Capture the cell that displays the provided text and extract its (x, y) central coordinate. 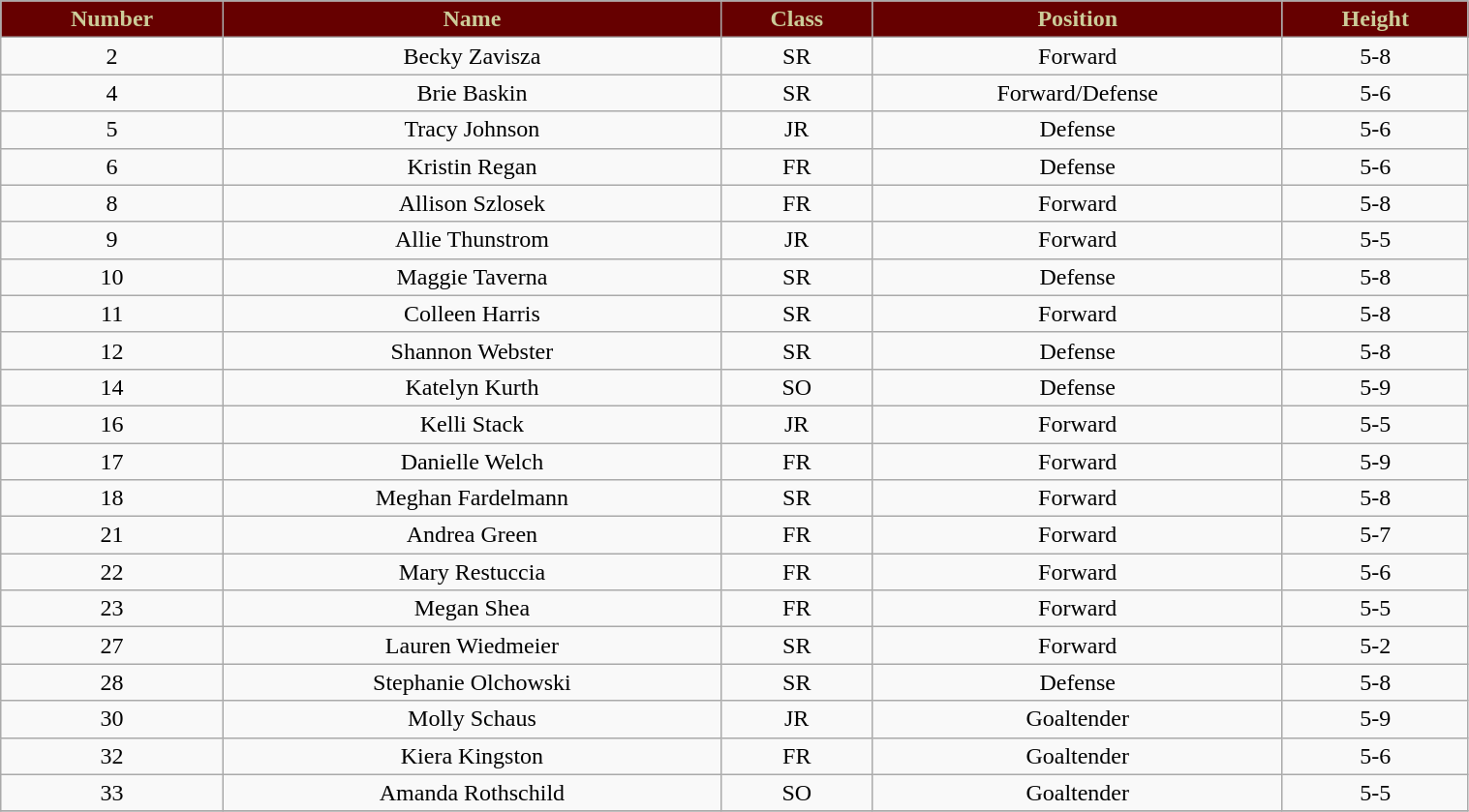
23 (112, 609)
Amanda Rothschild (472, 793)
Andrea Green (472, 535)
Allison Szlosek (472, 203)
Colleen Harris (472, 314)
Shannon Webster (472, 350)
Kelli Stack (472, 424)
Kiera Kingston (472, 756)
33 (112, 793)
2 (112, 56)
6 (112, 166)
Brie Baskin (472, 93)
9 (112, 240)
Danielle Welch (472, 462)
Kristin Regan (472, 166)
18 (112, 498)
Molly Schaus (472, 719)
Megan Shea (472, 609)
Height (1375, 19)
Class (796, 19)
32 (112, 756)
11 (112, 314)
Meghan Fardelmann (472, 498)
Number (112, 19)
30 (112, 719)
28 (112, 682)
14 (112, 387)
Becky Zavisza (472, 56)
16 (112, 424)
8 (112, 203)
Forward/Defense (1077, 93)
21 (112, 535)
10 (112, 277)
5-2 (1375, 646)
Katelyn Kurth (472, 387)
Stephanie Olchowski (472, 682)
Mary Restuccia (472, 572)
Tracy Johnson (472, 130)
4 (112, 93)
22 (112, 572)
Lauren Wiedmeier (472, 646)
Allie Thunstrom (472, 240)
5-7 (1375, 535)
Name (472, 19)
Position (1077, 19)
27 (112, 646)
12 (112, 350)
17 (112, 462)
5 (112, 130)
Maggie Taverna (472, 277)
